Determine the (X, Y) coordinate at the center of the cell enclosing the given text.  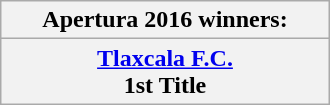
Tlaxcala F.C.1st Title (165, 72)
Apertura 2016 winners: (165, 20)
